Determine the [X, Y] coordinate at the center of the cell enclosing the given text.  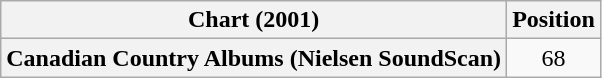
Chart (2001) [254, 20]
Canadian Country Albums (Nielsen SoundScan) [254, 58]
68 [554, 58]
Position [554, 20]
